Pinpoint the cell where the given text exists, returning its [X, Y] midpoint coordinate. 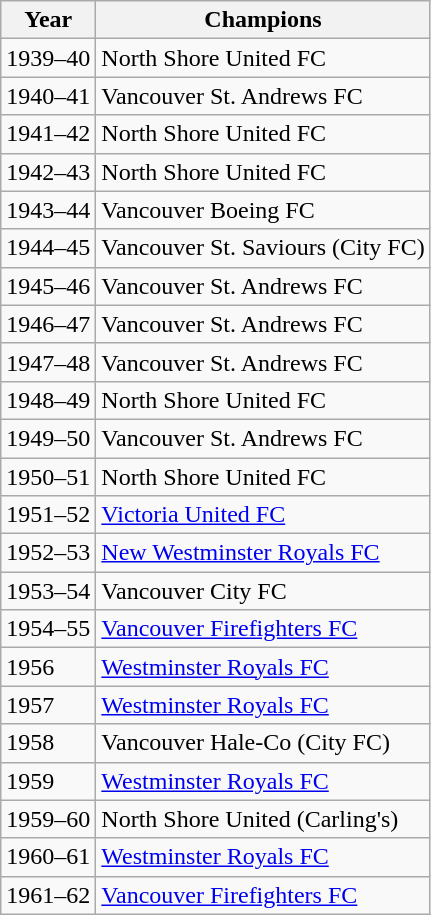
1945–46 [48, 286]
1952–53 [48, 553]
1947–48 [48, 362]
1942–43 [48, 172]
1939–40 [48, 58]
1961–62 [48, 895]
1940–41 [48, 96]
1951–52 [48, 515]
Year [48, 20]
1948–49 [48, 400]
1949–50 [48, 438]
Vancouver Boeing FC [263, 210]
New Westminster Royals FC [263, 553]
Vancouver Hale-Co (City FC) [263, 743]
1957 [48, 705]
Victoria United FC [263, 515]
1943–44 [48, 210]
1950–51 [48, 477]
1954–55 [48, 629]
Vancouver City FC [263, 591]
1956 [48, 667]
1959 [48, 781]
1941–42 [48, 134]
1944–45 [48, 248]
1960–61 [48, 857]
1946–47 [48, 324]
1958 [48, 743]
1959–60 [48, 819]
Champions [263, 20]
North Shore United (Carling's) [263, 819]
1953–54 [48, 591]
Vancouver St. Saviours (City FC) [263, 248]
